Capture the cell that displays the provided text and extract its (x, y) central coordinate. 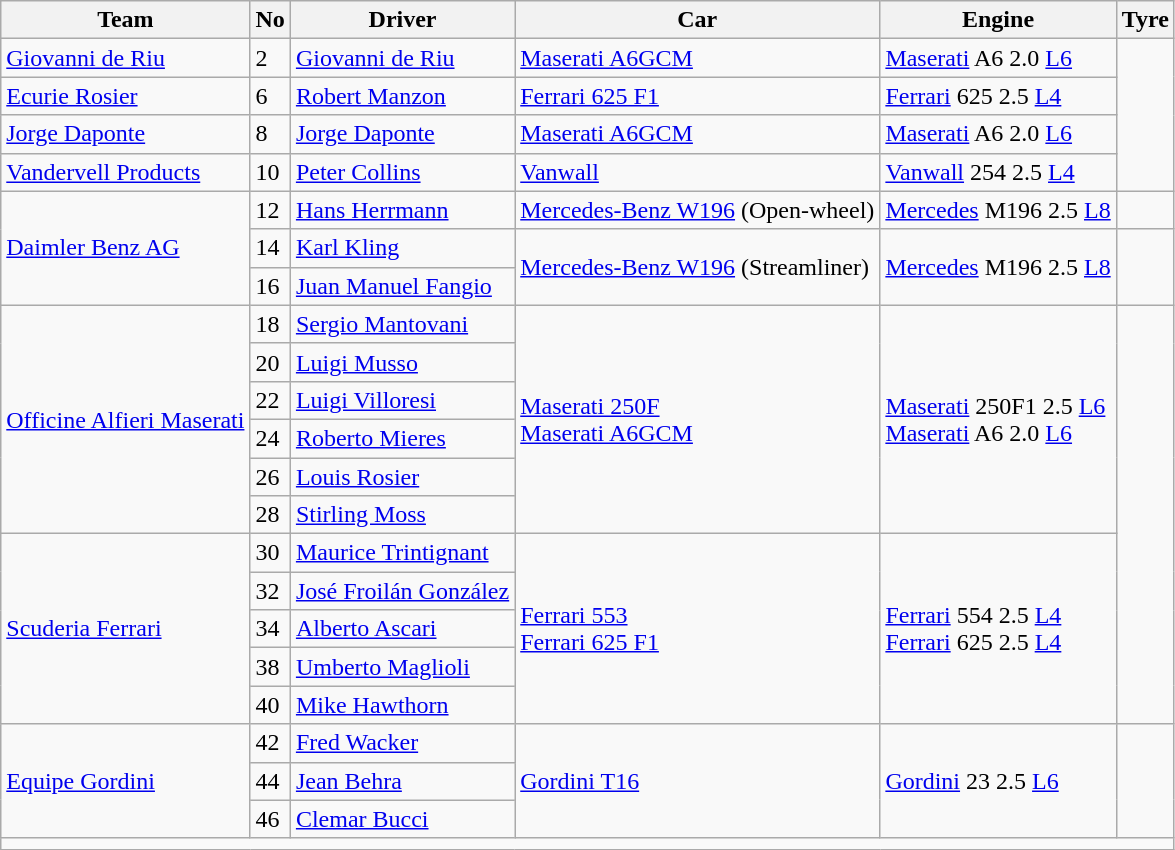
Scuderia Ferrari (126, 629)
22 (270, 400)
10 (270, 172)
16 (270, 286)
Vanwall (698, 172)
20 (270, 362)
Stirling Moss (402, 515)
Maserati 250FMaserati A6GCM (698, 419)
Ecurie Rosier (126, 96)
Umberto Maglioli (402, 667)
Peter Collins (402, 172)
Hans Herrmann (402, 210)
Mike Hawthorn (402, 705)
Equipe Gordini (126, 781)
Ferrari 625 2.5 L4 (998, 96)
Alberto Ascari (402, 629)
34 (270, 629)
No (270, 20)
28 (270, 515)
6 (270, 96)
Louis Rosier (402, 477)
Jean Behra (402, 781)
46 (270, 819)
Maurice Trintignant (402, 553)
26 (270, 477)
Robert Manzon (402, 96)
Team (126, 20)
Gordini T16 (698, 781)
12 (270, 210)
Engine (998, 20)
Luigi Musso (402, 362)
42 (270, 743)
Clemar Bucci (402, 819)
Karl Kling (402, 248)
Ferrari 553Ferrari 625 F1 (698, 629)
18 (270, 324)
Mercedes-Benz W196 (Streamliner) (698, 267)
Juan Manuel Fangio (402, 286)
2 (270, 58)
40 (270, 705)
Tyre (1145, 20)
Ferrari 554 2.5 L4Ferrari 625 2.5 L4 (998, 629)
Maserati 250F1 2.5 L6Maserati A6 2.0 L6 (998, 419)
Car (698, 20)
14 (270, 248)
José Froilán González (402, 591)
44 (270, 781)
Driver (402, 20)
8 (270, 134)
Roberto Mieres (402, 438)
32 (270, 591)
Ferrari 625 F1 (698, 96)
Fred Wacker (402, 743)
Vandervell Products (126, 172)
Officine Alfieri Maserati (126, 419)
30 (270, 553)
Mercedes-Benz W196 (Open-wheel) (698, 210)
38 (270, 667)
24 (270, 438)
Sergio Mantovani (402, 324)
Vanwall 254 2.5 L4 (998, 172)
Daimler Benz AG (126, 248)
Luigi Villoresi (402, 400)
Gordini 23 2.5 L6 (998, 781)
